Scan for the cell matching the given text and deliver its (x, y) coordinate at center. 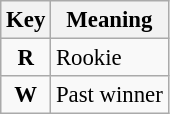
W (26, 95)
Rookie (110, 58)
Past winner (110, 95)
Meaning (110, 20)
Key (26, 20)
R (26, 58)
